Find where the given text appears and provide that cell's center as (x, y) coordinate. 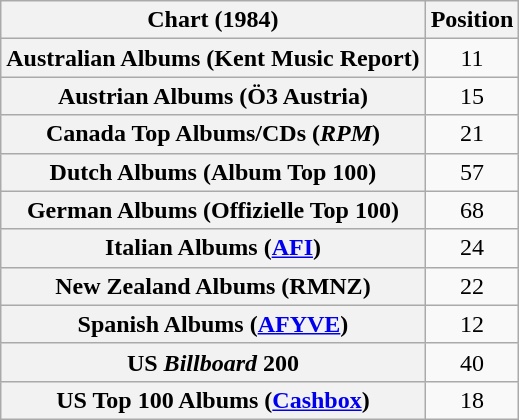
22 (472, 286)
21 (472, 134)
German Albums (Offizielle Top 100) (213, 210)
68 (472, 210)
15 (472, 96)
US Billboard 200 (213, 362)
Chart (1984) (213, 20)
Position (472, 20)
Austrian Albums (Ö3 Austria) (213, 96)
57 (472, 172)
Spanish Albums (AFYVE) (213, 324)
11 (472, 58)
US Top 100 Albums (Cashbox) (213, 400)
40 (472, 362)
24 (472, 248)
Dutch Albums (Album Top 100) (213, 172)
Canada Top Albums/CDs (RPM) (213, 134)
12 (472, 324)
Australian Albums (Kent Music Report) (213, 58)
New Zealand Albums (RMNZ) (213, 286)
18 (472, 400)
Italian Albums (AFI) (213, 248)
